Pinpoint the cell where the given text exists, returning its [X, Y] midpoint coordinate. 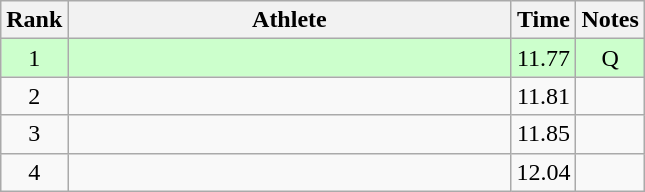
Time [544, 20]
3 [34, 134]
11.77 [544, 58]
2 [34, 96]
11.81 [544, 96]
12.04 [544, 172]
11.85 [544, 134]
1 [34, 58]
Notes [610, 20]
Athlete [290, 20]
Q [610, 58]
Rank [34, 20]
4 [34, 172]
